Pinpoint the cell where the given text exists, returning its (X, Y) midpoint coordinate. 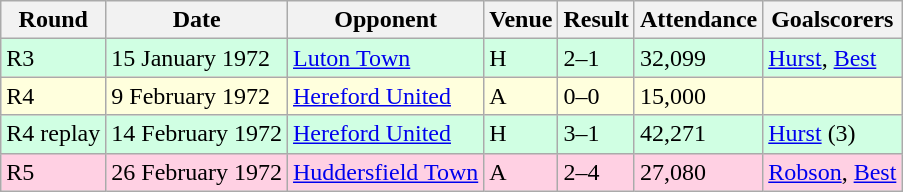
R5 (54, 172)
3–1 (596, 134)
0–0 (596, 96)
2–1 (596, 58)
15 January 1972 (197, 58)
Robson, Best (832, 172)
Attendance (698, 20)
Result (596, 20)
Opponent (386, 20)
Hurst (3) (832, 134)
27,080 (698, 172)
Round (54, 20)
Huddersfield Town (386, 172)
Goalscorers (832, 20)
Venue (521, 20)
R4 replay (54, 134)
2–4 (596, 172)
32,099 (698, 58)
R3 (54, 58)
R4 (54, 96)
Date (197, 20)
Hurst, Best (832, 58)
26 February 1972 (197, 172)
14 February 1972 (197, 134)
Luton Town (386, 58)
42,271 (698, 134)
15,000 (698, 96)
9 February 1972 (197, 96)
